Find where the given text appears and provide that cell's center as (x, y) coordinate. 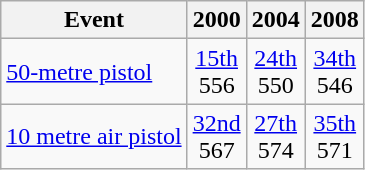
34th546 (334, 72)
Event (94, 20)
27th574 (276, 136)
2000 (216, 20)
10 metre air pistol (94, 136)
2008 (334, 20)
2004 (276, 20)
32nd567 (216, 136)
35th571 (334, 136)
50-metre pistol (94, 72)
15th556 (216, 72)
24th550 (276, 72)
